Extract the [X, Y] coordinate from the center of the cell holding the provided text.  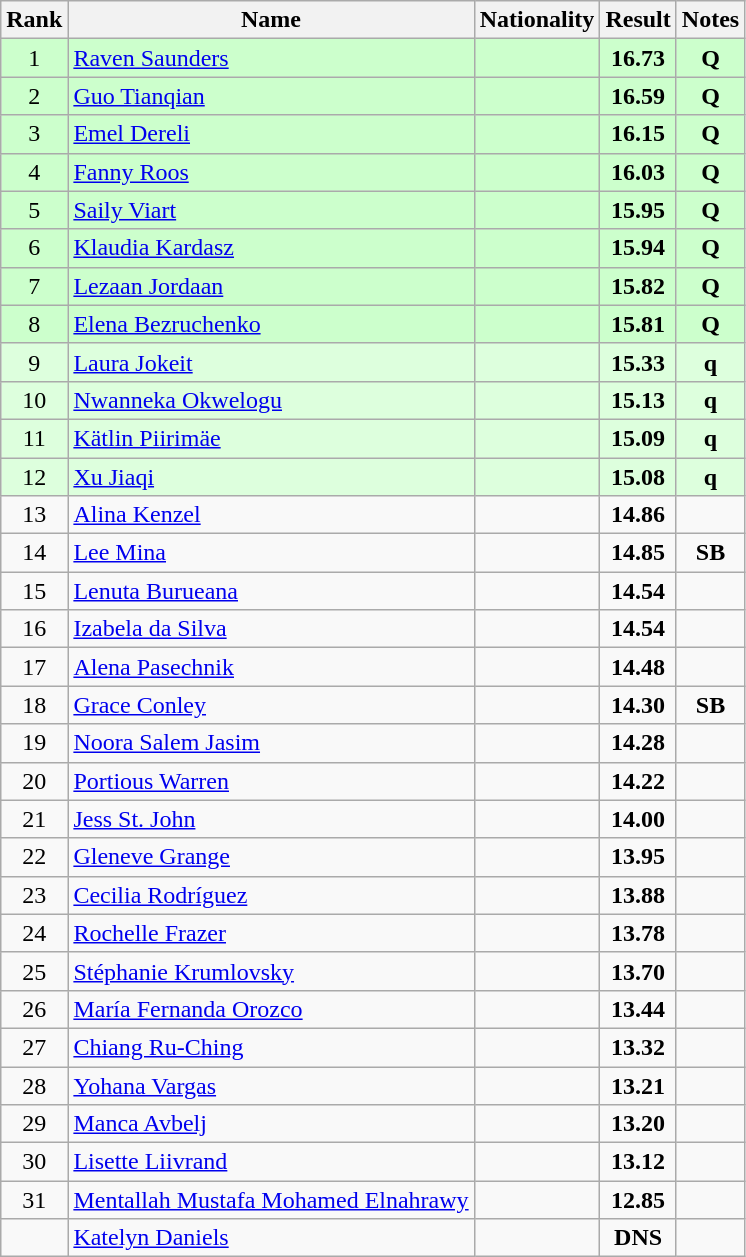
5 [34, 210]
4 [34, 172]
Lee Mina [271, 553]
11 [34, 438]
Nwanneka Okwelogu [271, 400]
14.30 [638, 705]
13.88 [638, 895]
19 [34, 743]
Alena Pasechnik [271, 667]
14.48 [638, 667]
Fanny Roos [271, 172]
Mentallah Mustafa Mohamed Elnahrawy [271, 1200]
Xu Jiaqi [271, 477]
Yohana Vargas [271, 1085]
13.78 [638, 933]
16.73 [638, 58]
13.21 [638, 1085]
Jess St. John [271, 819]
Rank [34, 20]
18 [34, 705]
Alina Kenzel [271, 515]
14.28 [638, 743]
Result [638, 20]
16 [34, 629]
29 [34, 1124]
Lisette Liivrand [271, 1162]
17 [34, 667]
Cecilia Rodríguez [271, 895]
2 [34, 96]
16.03 [638, 172]
Grace Conley [271, 705]
23 [34, 895]
Chiang Ru-Ching [271, 1047]
DNS [638, 1238]
25 [34, 971]
8 [34, 324]
Raven Saunders [271, 58]
3 [34, 134]
Laura Jokeit [271, 362]
María Fernanda Orozco [271, 1009]
28 [34, 1085]
13.70 [638, 971]
15.95 [638, 210]
1 [34, 58]
Kätlin Piirimäe [271, 438]
14.85 [638, 553]
15.82 [638, 286]
26 [34, 1009]
13.20 [638, 1124]
15.09 [638, 438]
9 [34, 362]
14.22 [638, 781]
15.13 [638, 400]
Nationality [537, 20]
Lezaan Jordaan [271, 286]
7 [34, 286]
13.12 [638, 1162]
Lenuta Burueana [271, 591]
12.85 [638, 1200]
Rochelle Frazer [271, 933]
Portious Warren [271, 781]
16.15 [638, 134]
15.94 [638, 248]
15 [34, 591]
13.32 [638, 1047]
12 [34, 477]
Gleneve Grange [271, 857]
Saily Viart [271, 210]
Name [271, 20]
6 [34, 248]
Guo Tianqian [271, 96]
14 [34, 553]
Katelyn Daniels [271, 1238]
14.00 [638, 819]
Izabela da Silva [271, 629]
16.59 [638, 96]
27 [34, 1047]
Klaudia Kardasz [271, 248]
15.08 [638, 477]
21 [34, 819]
Elena Bezruchenko [271, 324]
24 [34, 933]
31 [34, 1200]
13.95 [638, 857]
Emel Dereli [271, 134]
20 [34, 781]
14.86 [638, 515]
10 [34, 400]
13.44 [638, 1009]
30 [34, 1162]
15.81 [638, 324]
Noora Salem Jasim [271, 743]
Notes [710, 20]
13 [34, 515]
Stéphanie Krumlovsky [271, 971]
Manca Avbelj [271, 1124]
22 [34, 857]
15.33 [638, 362]
